Identify which cell holds the provided text, then report its (x, y) central coordinate. 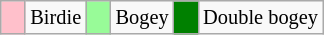
Birdie (56, 17)
Double bogey (260, 17)
Bogey (142, 17)
